Return the [x, y] coordinate for the center point of the cell that contains the specified text.  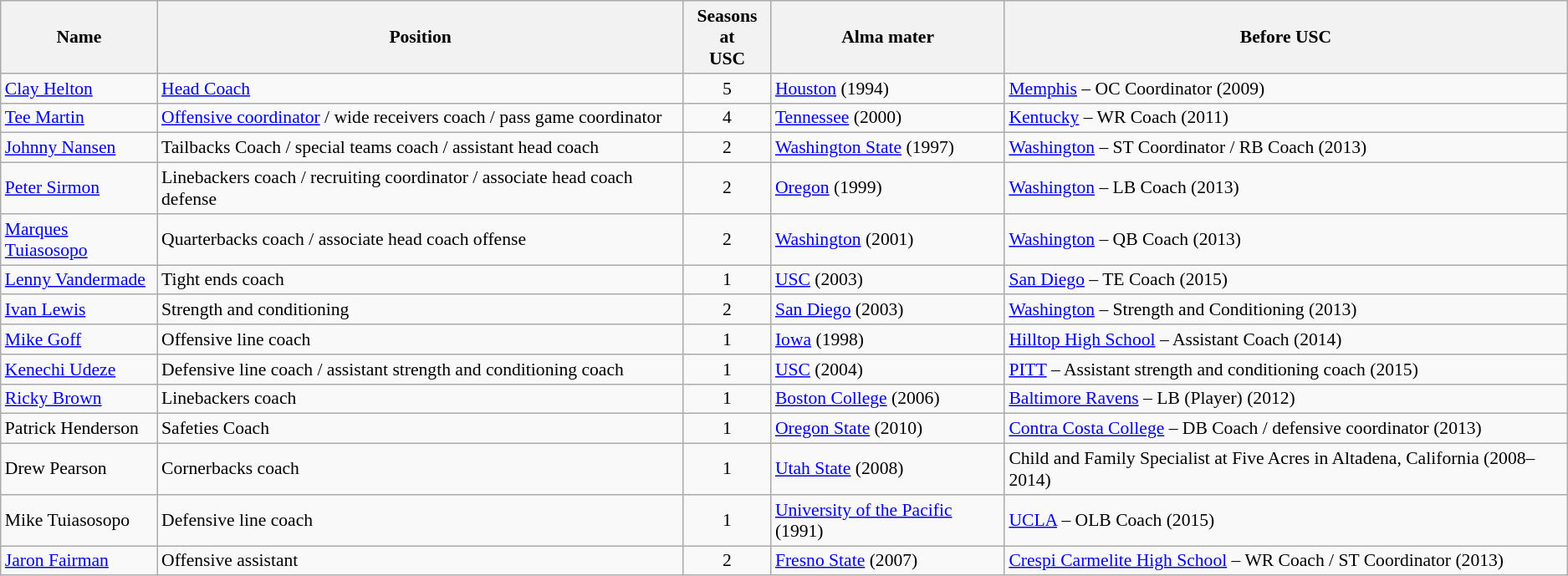
Quarterbacks coach / associate head coach offense [420, 239]
Kentucky – WR Coach (2011) [1285, 118]
Ricky Brown [79, 399]
Contra Costa College – DB Coach / defensive coordinator (2013) [1285, 429]
Jaron Fairman [79, 561]
University of the Pacific (1991) [888, 520]
San Diego – TE Coach (2015) [1285, 280]
Lenny Vandermade [79, 280]
Child and Family Specialist at Five Acres in Altadena, California (2008–2014) [1285, 470]
Washington State (1997) [888, 148]
Mike Goff [79, 339]
Offensive assistant [420, 561]
Head Coach [420, 89]
Ivan Lewis [79, 310]
Iowa (1998) [888, 339]
Utah State (2008) [888, 470]
UCLA – OLB Coach (2015) [1285, 520]
Before USC [1285, 37]
Tailbacks Coach / special teams coach / assistant head coach [420, 148]
Hilltop High School – Assistant Coach (2014) [1285, 339]
Alma mater [888, 37]
Washington – Strength and Conditioning (2013) [1285, 310]
PITT – Assistant strength and conditioning coach (2015) [1285, 370]
Oregon State (2010) [888, 429]
Cornerbacks coach [420, 470]
Strength and conditioning [420, 310]
Crespi Carmelite High School – WR Coach / ST Coordinator (2013) [1285, 561]
Oregon (1999) [888, 189]
Washington – QB Coach (2013) [1285, 239]
Linebackers coach [420, 399]
Kenechi Udeze [79, 370]
Fresno State (2007) [888, 561]
Drew Pearson [79, 470]
Baltimore Ravens – LB (Player) (2012) [1285, 399]
Tee Martin [79, 118]
Name [79, 37]
Tight ends coach [420, 280]
USC (2004) [888, 370]
Houston (1994) [888, 89]
Safeties Coach [420, 429]
Peter Sirmon [79, 189]
Clay Helton [79, 89]
Washington – ST Coordinator / RB Coach (2013) [1285, 148]
Defensive line coach / assistant strength and conditioning coach [420, 370]
4 [728, 118]
Washington – LB Coach (2013) [1285, 189]
Offensive line coach [420, 339]
USC (2003) [888, 280]
Marques Tuiasosopo [79, 239]
Washington (2001) [888, 239]
Johnny Nansen [79, 148]
Mike Tuiasosopo [79, 520]
Memphis – OC Coordinator (2009) [1285, 89]
Linebackers coach / recruiting coordinator / associate head coach defense [420, 189]
5 [728, 89]
Boston College (2006) [888, 399]
Position [420, 37]
San Diego (2003) [888, 310]
Seasons atUSC [728, 37]
Offensive coordinator / wide receivers coach / pass game coordinator [420, 118]
Tennessee (2000) [888, 118]
Defensive line coach [420, 520]
Patrick Henderson [79, 429]
